Locate the cell with the specified text and output its (x, y) center coordinate. 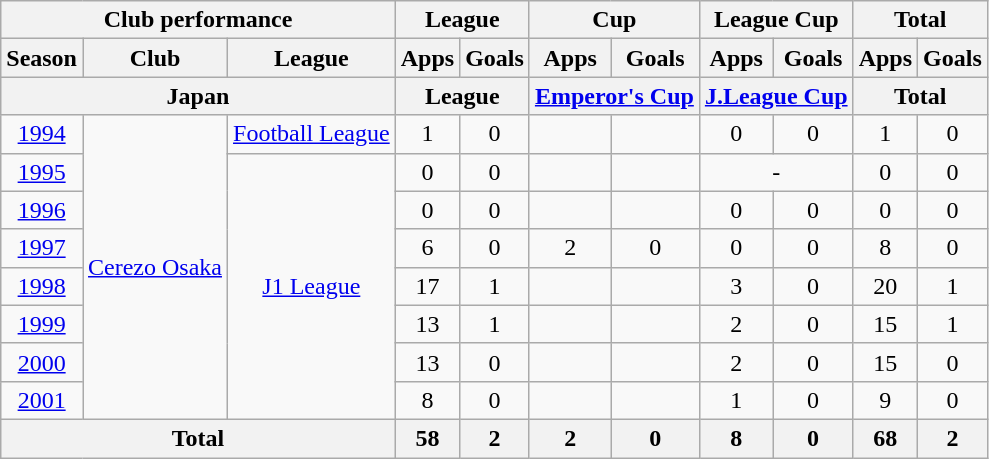
17 (427, 286)
Emperor's Cup (614, 96)
6 (427, 248)
- (776, 172)
1997 (42, 248)
Club (154, 58)
1999 (42, 324)
1995 (42, 172)
Japan (198, 96)
Season (42, 58)
20 (885, 286)
Club performance (198, 20)
Cerezo Osaka (154, 267)
68 (885, 438)
Football League (312, 134)
1996 (42, 210)
1998 (42, 286)
1994 (42, 134)
J1 League (312, 286)
9 (885, 400)
League Cup (776, 20)
J.League Cup (776, 96)
2000 (42, 362)
Cup (614, 20)
2001 (42, 400)
58 (427, 438)
3 (736, 286)
